Return the (x, y) coordinate for the center point of the cell that contains the specified text.  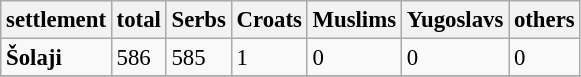
Šolaji (56, 58)
Serbs (198, 20)
Croats (269, 20)
586 (138, 58)
Yugoslavs (454, 20)
total (138, 20)
585 (198, 58)
others (544, 20)
Muslims (354, 20)
settlement (56, 20)
1 (269, 58)
